Identify which cell holds the provided text, then report its [X, Y] central coordinate. 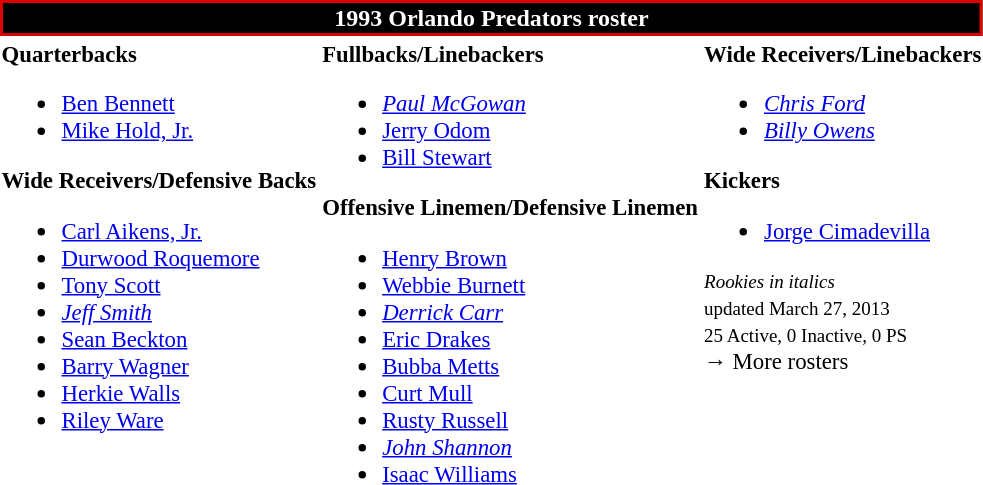
1993 Orlando Predators roster [492, 18]
